Output the (X, Y) coordinate of the center of the cell containing the given text.  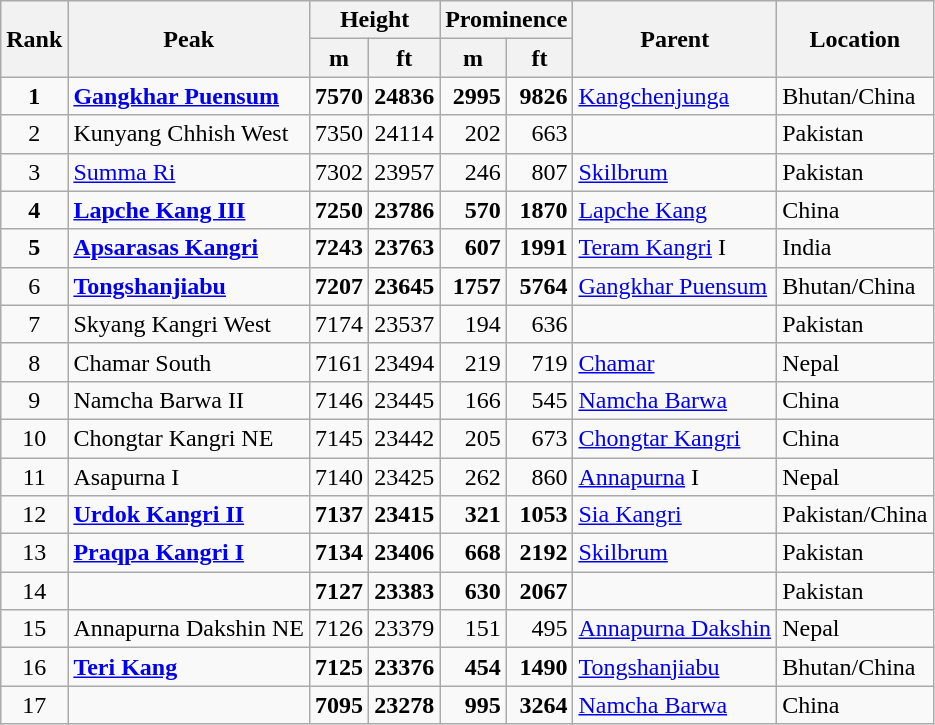
7137 (340, 515)
663 (540, 134)
7302 (340, 172)
23957 (404, 172)
Teram Kangri I (675, 248)
1053 (540, 515)
5 (34, 248)
23425 (404, 477)
7250 (340, 210)
Chamar (675, 362)
Peak (189, 39)
Annapurna Dakshin NE (189, 629)
495 (540, 629)
15 (34, 629)
24114 (404, 134)
23406 (404, 553)
7140 (340, 477)
Annapurna Dakshin (675, 629)
1757 (474, 286)
23494 (404, 362)
Lapche Kang (675, 210)
636 (540, 324)
860 (540, 477)
7243 (340, 248)
23445 (404, 400)
6 (34, 286)
Parent (675, 39)
14 (34, 591)
23442 (404, 438)
4 (34, 210)
7095 (340, 705)
7350 (340, 134)
9 (34, 400)
Annapurna I (675, 477)
13 (34, 553)
23537 (404, 324)
454 (474, 667)
246 (474, 172)
23376 (404, 667)
7127 (340, 591)
7207 (340, 286)
23763 (404, 248)
545 (540, 400)
1490 (540, 667)
7134 (340, 553)
Kangchenjunga (675, 96)
205 (474, 438)
321 (474, 515)
673 (540, 438)
7161 (340, 362)
23786 (404, 210)
2 (34, 134)
Height (375, 20)
5764 (540, 286)
194 (474, 324)
3264 (540, 705)
23645 (404, 286)
Pakistan/China (855, 515)
2067 (540, 591)
630 (474, 591)
151 (474, 629)
607 (474, 248)
Chamar South (189, 362)
668 (474, 553)
23278 (404, 705)
Sia Kangri (675, 515)
2192 (540, 553)
7125 (340, 667)
1870 (540, 210)
7145 (340, 438)
23383 (404, 591)
Urdok Kangri II (189, 515)
9826 (540, 96)
23379 (404, 629)
262 (474, 477)
Apsarasas Kangri (189, 248)
166 (474, 400)
Teri Kang (189, 667)
24836 (404, 96)
12 (34, 515)
16 (34, 667)
Chongtar Kangri (675, 438)
17 (34, 705)
3 (34, 172)
219 (474, 362)
7146 (340, 400)
Lapche Kang III (189, 210)
8 (34, 362)
Kunyang Chhish West (189, 134)
7126 (340, 629)
Summa Ri (189, 172)
807 (540, 172)
2995 (474, 96)
Chongtar Kangri NE (189, 438)
570 (474, 210)
23415 (404, 515)
Location (855, 39)
995 (474, 705)
India (855, 248)
Skyang Kangri West (189, 324)
Rank (34, 39)
Namcha Barwa II (189, 400)
7174 (340, 324)
7570 (340, 96)
719 (540, 362)
1991 (540, 248)
10 (34, 438)
Praqpa Kangri I (189, 553)
11 (34, 477)
Asapurna I (189, 477)
202 (474, 134)
7 (34, 324)
Prominence (506, 20)
1 (34, 96)
